Pinpoint the cell where the given text exists, returning its [X, Y] midpoint coordinate. 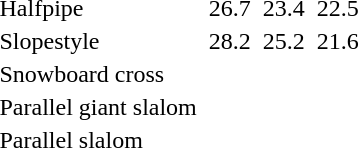
28.2 [230, 41]
25.2 [284, 41]
